Pinpoint the cell where the given text exists, returning its [X, Y] midpoint coordinate. 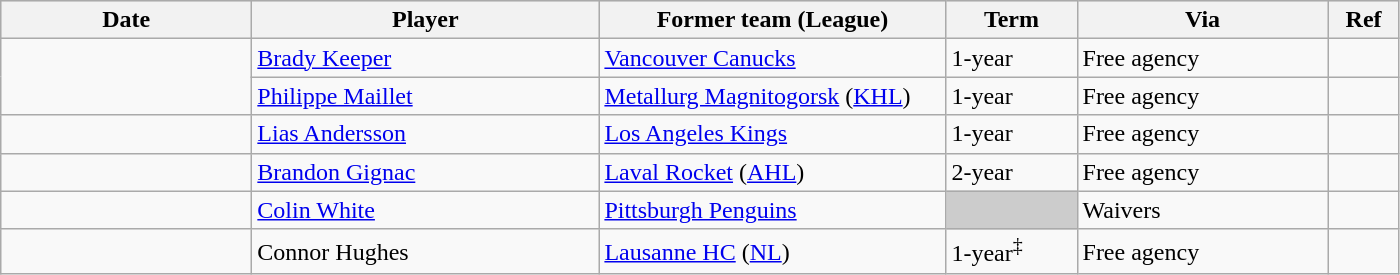
Connor Hughes [426, 252]
Waivers [1202, 210]
Lausanne HC (NL) [772, 252]
Lias Andersson [426, 134]
Former team (League) [772, 20]
Player [426, 20]
Philippe Maillet [426, 96]
Brandon Gignac [426, 172]
Term [1012, 20]
Los Angeles Kings [772, 134]
2-year [1012, 172]
Colin White [426, 210]
1-year‡ [1012, 252]
Pittsburgh Penguins [772, 210]
Via [1202, 20]
Ref [1364, 20]
Laval Rocket (AHL) [772, 172]
Date [126, 20]
Brady Keeper [426, 58]
Metallurg Magnitogorsk (KHL) [772, 96]
Vancouver Canucks [772, 58]
